Capture the cell that displays the provided text and extract its (X, Y) central coordinate. 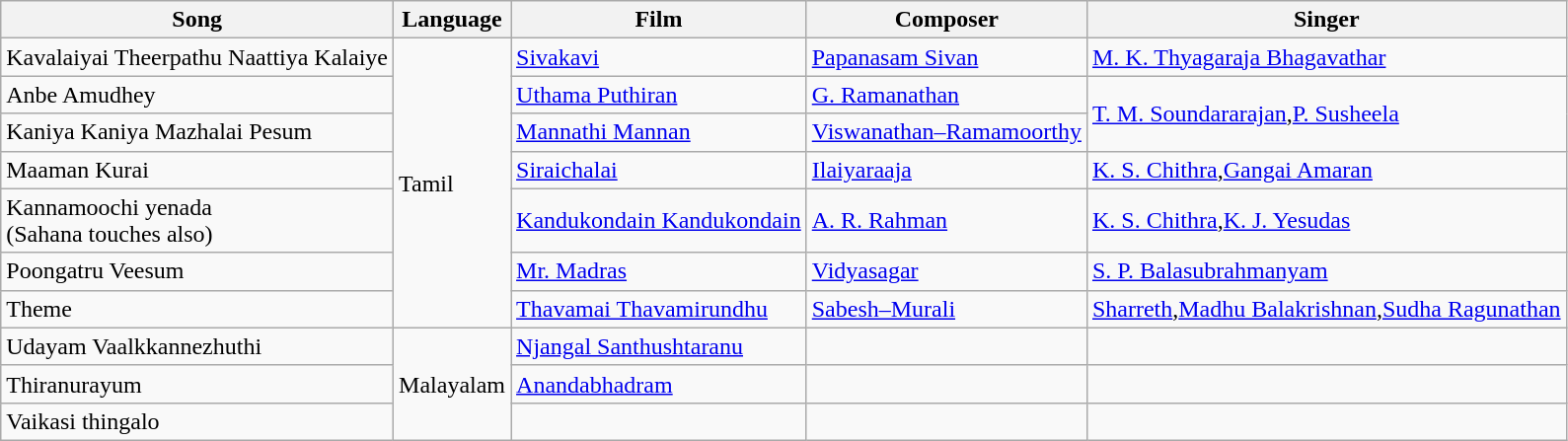
Kandukondain Kandukondain (659, 221)
Thavamai Thavamirundhu (659, 309)
Anandabhadram (659, 384)
Udayam Vaalkkannezhuthi (197, 346)
Sivakavi (659, 57)
Theme (197, 309)
Singer (1326, 20)
Tamil (452, 184)
G. Ramanathan (946, 95)
Composer (946, 20)
Njangal Santhushtaranu (659, 346)
Vaikasi thingalo (197, 421)
Poongatru Veesum (197, 271)
T. M. Soundararajan,P. Susheela (1326, 113)
Kaniya Kaniya Mazhalai Pesum (197, 132)
Vidyasagar (946, 271)
Language (452, 20)
Malayalam (452, 384)
Sabesh–Murali (946, 309)
Song (197, 20)
Kavalaiyai Theerpathu Naattiya Kalaiye (197, 57)
Papanasam Sivan (946, 57)
Kannamoochi yenada(Sahana touches also) (197, 221)
Mannathi Mannan (659, 132)
Anbe Amudhey (197, 95)
A. R. Rahman (946, 221)
Sharreth,Madhu Balakrishnan,Sudha Ragunathan (1326, 309)
K. S. Chithra,K. J. Yesudas (1326, 221)
M. K. Thyagaraja Bhagavathar (1326, 57)
Film (659, 20)
Ilaiyaraaja (946, 170)
Viswanathan–Ramamoorthy (946, 132)
Thiranurayum (197, 384)
Mr. Madras (659, 271)
Uthama Puthiran (659, 95)
K. S. Chithra,Gangai Amaran (1326, 170)
Siraichalai (659, 170)
S. P. Balasubrahmanyam (1326, 271)
Maaman Kurai (197, 170)
